Extract the [x, y] coordinate from the center of the cell holding the provided text.  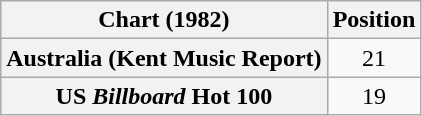
Chart (1982) [164, 20]
Australia (Kent Music Report) [164, 58]
21 [374, 58]
19 [374, 96]
US Billboard Hot 100 [164, 96]
Position [374, 20]
